Determine the (X, Y) coordinate at the center of the cell enclosing the given text.  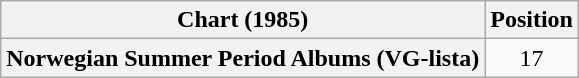
Norwegian Summer Period Albums (VG-lista) (243, 58)
17 (532, 58)
Position (532, 20)
Chart (1985) (243, 20)
